Identify which cell holds the provided text, then report its [x, y] central coordinate. 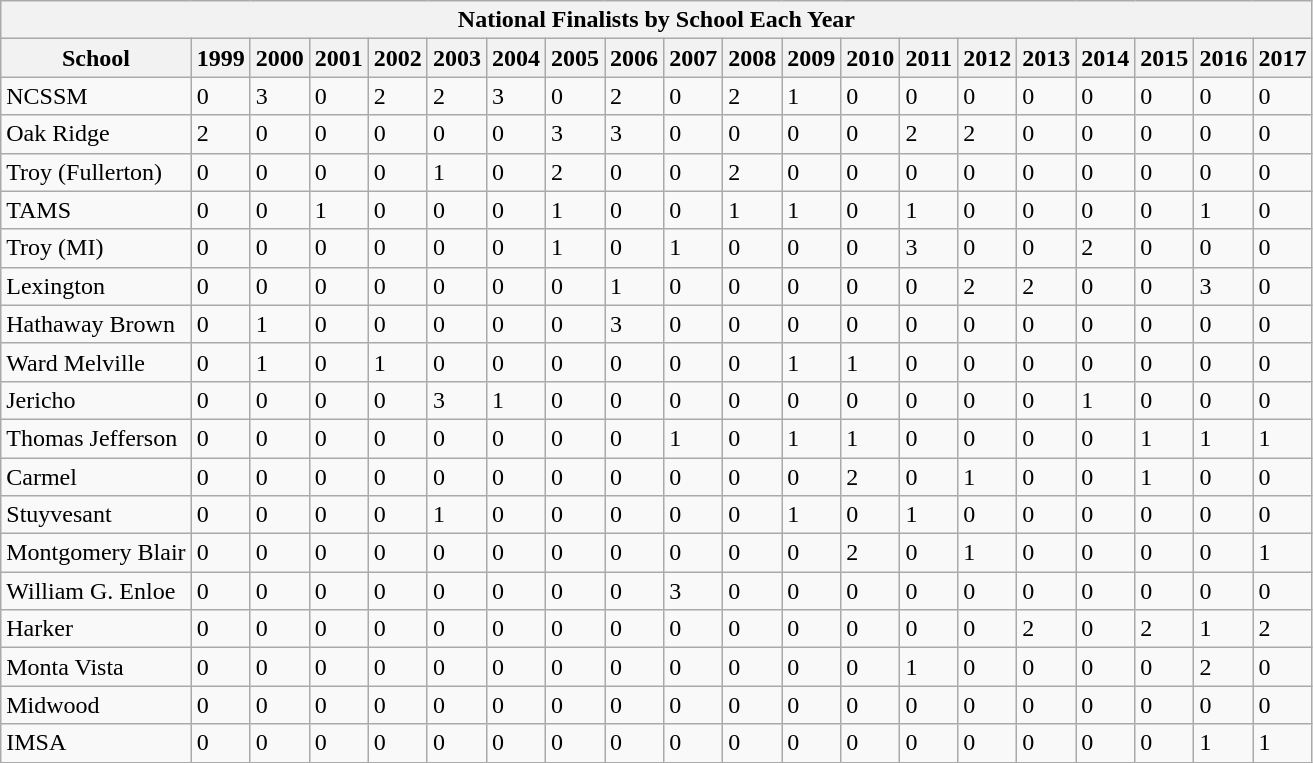
Thomas Jefferson [96, 438]
National Finalists by School Each Year [656, 20]
2015 [1164, 58]
2001 [338, 58]
2011 [929, 58]
2014 [1106, 58]
IMSA [96, 743]
Troy (Fullerton) [96, 172]
2012 [988, 58]
Carmel [96, 477]
2009 [812, 58]
Lexington [96, 286]
2005 [576, 58]
Oak Ridge [96, 134]
Monta Vista [96, 667]
2010 [870, 58]
NCSSM [96, 96]
2013 [1046, 58]
2006 [634, 58]
Midwood [96, 705]
2002 [398, 58]
Harker [96, 629]
2016 [1224, 58]
2017 [1282, 58]
William G. Enloe [96, 591]
TAMS [96, 210]
Jericho [96, 400]
2000 [280, 58]
1999 [220, 58]
Montgomery Blair [96, 553]
Ward Melville [96, 362]
2007 [694, 58]
2004 [516, 58]
Hathaway Brown [96, 324]
Stuyvesant [96, 515]
2003 [456, 58]
2008 [752, 58]
School [96, 58]
Troy (MI) [96, 248]
